Extract the [X, Y] coordinate from the center of the cell holding the provided text.  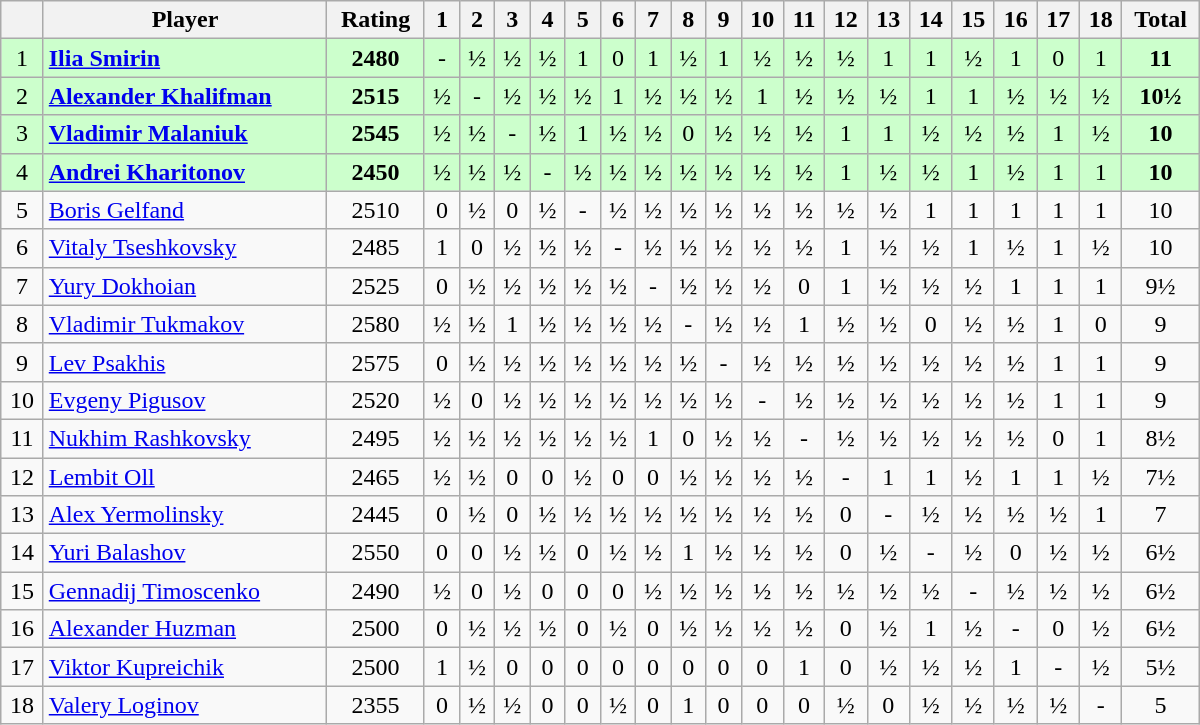
2550 [376, 553]
Yuri Balashov [185, 553]
Rating [376, 20]
2495 [376, 438]
2485 [376, 248]
2515 [376, 96]
Alexander Huzman [185, 629]
2490 [376, 591]
Total [1160, 20]
8½ [1160, 438]
Andrei Kharitonov [185, 172]
7½ [1160, 477]
10½ [1160, 96]
Viktor Kupreichik [185, 667]
5½ [1160, 667]
Gennadij Timoscenko [185, 591]
Lev Psakhis [185, 362]
Lembit Oll [185, 477]
2480 [376, 58]
Alex Yermolinsky [185, 515]
2520 [376, 400]
Ilia Smirin [185, 58]
2525 [376, 286]
2545 [376, 134]
Boris Gelfand [185, 210]
Vitaly Tseshkovsky [185, 248]
Alexander Khalifman [185, 96]
2445 [376, 515]
Nukhim Rashkovsky [185, 438]
2465 [376, 477]
2580 [376, 324]
Vladimir Malaniuk [185, 134]
Evgeny Pigusov [185, 400]
2575 [376, 362]
2450 [376, 172]
Player [185, 20]
9½ [1160, 286]
2510 [376, 210]
Valery Loginov [185, 705]
Yury Dokhoian [185, 286]
Vladimir Tukmakov [185, 324]
2355 [376, 705]
